Return [X, Y] of the center of cell containing provided text 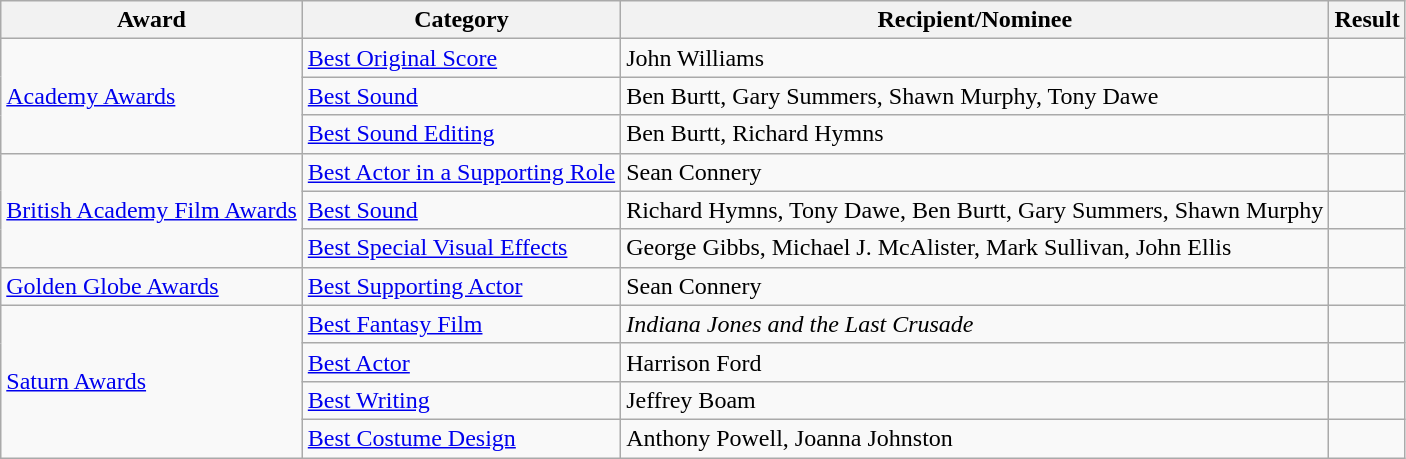
Anthony Powell, Joanna Johnston [975, 438]
Harrison Ford [975, 362]
Best Writing [461, 400]
Category [461, 20]
Best Actor [461, 362]
Golden Globe Awards [152, 286]
Best Supporting Actor [461, 286]
Recipient/Nominee [975, 20]
George Gibbs, Michael J. McAlister, Mark Sullivan, John Ellis [975, 248]
British Academy Film Awards [152, 210]
Ben Burtt, Richard Hymns [975, 134]
Ben Burtt, Gary Summers, Shawn Murphy, Tony Dawe [975, 96]
Award [152, 20]
Result [1367, 20]
Best Actor in a Supporting Role [461, 172]
John Williams [975, 58]
Best Costume Design [461, 438]
Richard Hymns, Tony Dawe, Ben Burtt, Gary Summers, Shawn Murphy [975, 210]
Academy Awards [152, 96]
Best Original Score [461, 58]
Best Sound Editing [461, 134]
Best Fantasy Film [461, 324]
Indiana Jones and the Last Crusade [975, 324]
Jeffrey Boam [975, 400]
Best Special Visual Effects [461, 248]
Saturn Awards [152, 381]
